Determine the (x, y) coordinate at the center of the cell enclosing the given text.  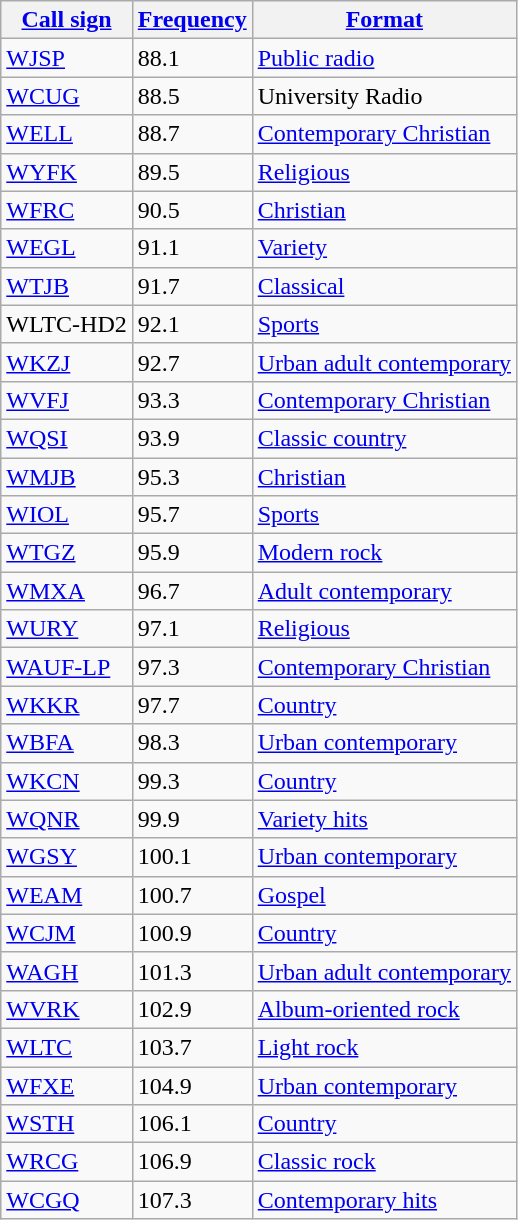
Format (384, 20)
WVFJ (67, 400)
WMXA (67, 591)
WQSI (67, 438)
WTGZ (67, 553)
99.9 (192, 819)
Adult contemporary (384, 591)
98.3 (192, 743)
107.3 (192, 1200)
University Radio (384, 96)
WRCG (67, 1162)
WTJB (67, 286)
Call sign (67, 20)
WCGQ (67, 1200)
WAUF-LP (67, 667)
WQNR (67, 819)
99.3 (192, 781)
WKZJ (67, 362)
Classical (384, 286)
90.5 (192, 210)
Contemporary hits (384, 1200)
WEGL (67, 248)
WSTH (67, 1124)
WKCN (67, 781)
WCJM (67, 933)
106.1 (192, 1124)
WYFK (67, 172)
Light rock (384, 1047)
97.7 (192, 705)
WURY (67, 629)
100.9 (192, 933)
91.1 (192, 248)
93.9 (192, 438)
Variety hits (384, 819)
102.9 (192, 1009)
95.3 (192, 477)
Album-oriented rock (384, 1009)
88.1 (192, 58)
Gospel (384, 895)
106.9 (192, 1162)
WLTC-HD2 (67, 324)
100.7 (192, 895)
96.7 (192, 591)
WLTC (67, 1047)
92.1 (192, 324)
WAGH (67, 971)
WEAM (67, 895)
WKKR (67, 705)
WJSP (67, 58)
Classic rock (384, 1162)
89.5 (192, 172)
WFXE (67, 1085)
WMJB (67, 477)
WBFA (67, 743)
95.7 (192, 515)
WELL (67, 134)
WGSY (67, 857)
95.9 (192, 553)
Modern rock (384, 553)
100.1 (192, 857)
88.5 (192, 96)
92.7 (192, 362)
WCUG (67, 96)
103.7 (192, 1047)
WFRC (67, 210)
104.9 (192, 1085)
91.7 (192, 286)
Classic country (384, 438)
WIOL (67, 515)
Public radio (384, 58)
Variety (384, 248)
101.3 (192, 971)
88.7 (192, 134)
97.1 (192, 629)
Frequency (192, 20)
93.3 (192, 400)
WVRK (67, 1009)
97.3 (192, 667)
